Find where the given text appears and provide that cell's center as [x, y] coordinate. 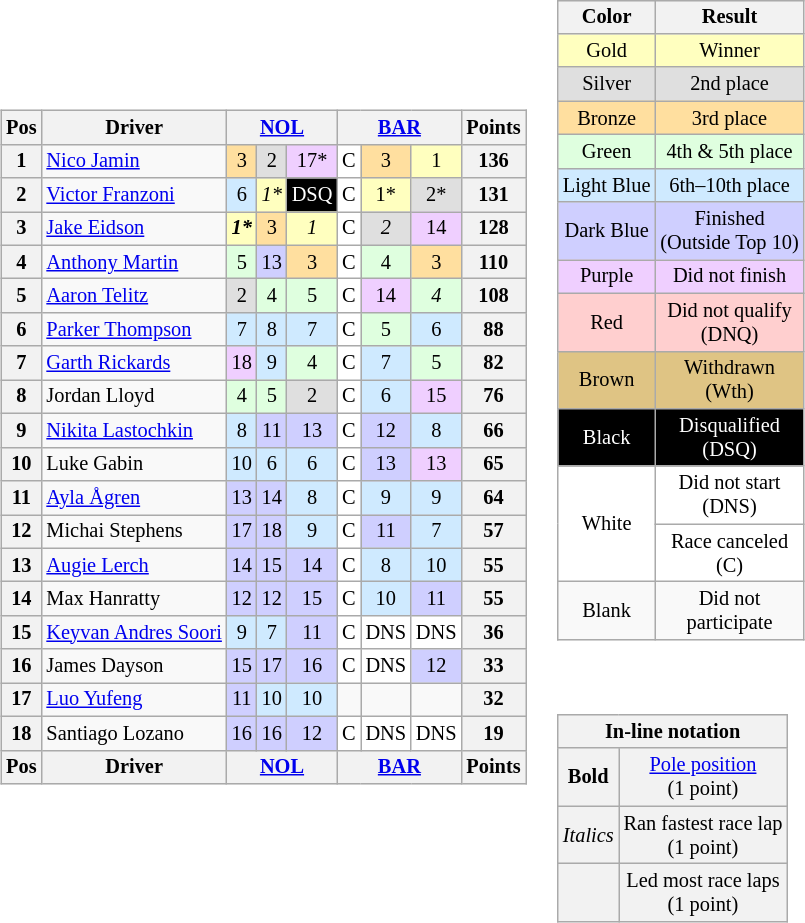
32 [493, 700]
DSQ [312, 195]
Bold [588, 777]
Disqualified(DSQ) [729, 438]
Green [606, 152]
Race canceled(C) [729, 553]
82 [493, 363]
Bronze [606, 118]
3rd place [729, 118]
2* [436, 195]
Light Blue [606, 185]
Parker Thompson [134, 330]
Result [729, 17]
6th–10th place [729, 185]
Brown [606, 380]
Blank [606, 611]
Pole position(1 point) [704, 777]
Did not finish [729, 277]
Ran fastest race lap(1 point) [704, 835]
Silver [606, 84]
Anthony Martin [134, 262]
Jake Eidson [134, 229]
88 [493, 330]
64 [493, 498]
Led most race laps(1 point) [704, 893]
Michai Stephens [134, 531]
Italics [588, 835]
Purple [606, 277]
Did not start(DNS) [729, 495]
Nico Jamin [134, 161]
Garth Rickards [134, 363]
Victor Franzoni [134, 195]
Dark Blue [606, 231]
Keyvan Andres Soori [134, 632]
James Dayson [134, 666]
Aaron Telitz [134, 296]
33 [493, 666]
19 [493, 733]
76 [493, 397]
Black [606, 438]
65 [493, 464]
Did not qualify(DNQ) [729, 322]
136 [493, 161]
66 [493, 431]
Jordan Lloyd [134, 397]
White [606, 524]
131 [493, 195]
Santiago Lozano [134, 733]
4th & 5th place [729, 152]
In-line notation [672, 732]
108 [493, 296]
Luo Yufeng [134, 700]
Finished(Outside Top 10) [729, 231]
2nd place [729, 84]
128 [493, 229]
Did notparticipate [729, 611]
Color [606, 17]
36 [493, 632]
Withdrawn(Wth) [729, 380]
Red [606, 322]
110 [493, 262]
Winner [729, 51]
Nikita Lastochkin [134, 431]
17* [312, 161]
Luke Gabin [134, 464]
Gold [606, 51]
Max Hanratty [134, 599]
57 [493, 531]
Ayla Ågren [134, 498]
Augie Lerch [134, 565]
